Capture the cell that displays the provided text and extract its [x, y] central coordinate. 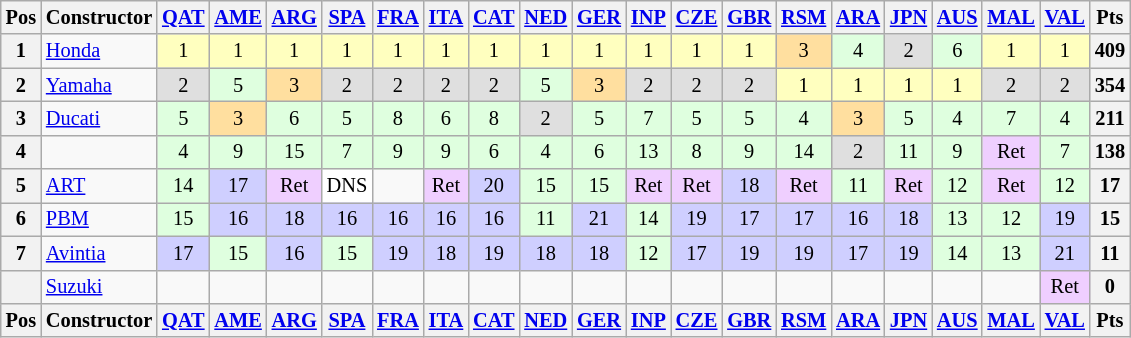
DNS [347, 186]
PBM [99, 219]
138 [1110, 152]
Suzuki [99, 287]
354 [1110, 85]
20 [494, 186]
409 [1110, 51]
Yamaha [99, 85]
Ducati [99, 118]
Avintia [99, 253]
Honda [99, 51]
0 [1110, 287]
211 [1110, 118]
ART [99, 186]
